Identify which cell holds the provided text, then report its [X, Y] central coordinate. 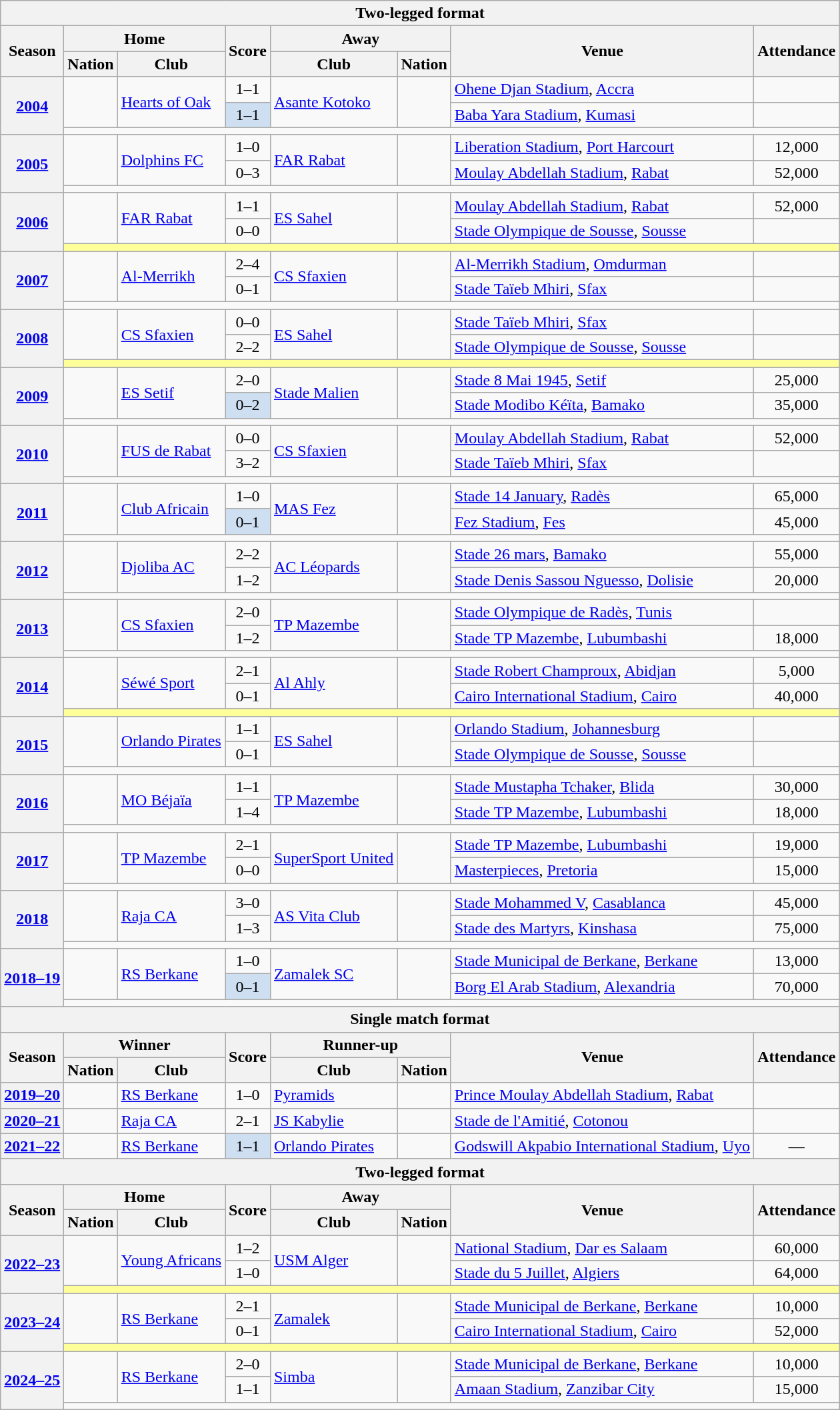
Stade 8 Mai 1945, Setif [602, 380]
2011 [32, 512]
2013 [32, 629]
55,000 [797, 554]
Stade 26 mars, Bamako [602, 554]
12,000 [797, 147]
25,000 [797, 380]
Simba [333, 1377]
Séwé Sport [171, 683]
2012 [32, 571]
National Stadium, Dar es Salaam [602, 1247]
Stade du 5 Juillet, Algiers [602, 1273]
Stade Malien [333, 393]
75,000 [797, 929]
MAS Fez [333, 509]
2021–22 [32, 1146]
Stade de l'Amitié, Cotonou [602, 1121]
2004 [32, 105]
Club Africain [171, 509]
2023–24 [32, 1323]
Single match format [420, 1019]
Zamalek SC [333, 974]
5,000 [797, 671]
2009 [32, 396]
Al-Merrikh [171, 276]
1–3 [248, 929]
Al-Merrikh Stadium, Omdurman [602, 263]
Liberation Stadium, Port Harcourt [602, 147]
Masterpieces, Pretoria [602, 870]
Stade Modibo Kéïta, Bamako [602, 405]
Stade Mohammed V, Casablanca [602, 903]
35,000 [797, 405]
Fez Stadium, Fes [602, 521]
65,000 [797, 496]
19,000 [797, 845]
Stade 14 January, Radès [602, 496]
2–4 [248, 263]
2008 [32, 339]
Baba Yara Stadium, Kumasi [602, 115]
64,000 [797, 1273]
Stade des Martyrs, Kinshasa [602, 929]
— [797, 1146]
Pyramids [333, 1095]
Al Ahly [333, 683]
AC Léopards [333, 567]
ES Setif [171, 393]
Borg El Arab Stadium, Alexandria [602, 987]
JS Kabylie [333, 1121]
Runner-up [360, 1045]
2005 [32, 164]
Winner [145, 1045]
Dolphins FC [171, 160]
Young Africans [171, 1260]
Godswill Akpabio International Stadium, Uyo [602, 1146]
Stade Mustapha Tchaker, Blida [602, 787]
Zamalek [333, 1319]
2017 [32, 861]
2010 [32, 455]
40,000 [797, 696]
70,000 [797, 987]
60,000 [797, 1247]
Stade Robert Champroux, Abidjan [602, 671]
AS Vita Club [333, 916]
FUS de Rabat [171, 451]
30,000 [797, 787]
2022–23 [32, 1264]
1–4 [248, 812]
Asante Kotoko [333, 102]
2007 [32, 280]
3–2 [248, 463]
Hearts of Oak [171, 102]
2016 [32, 803]
2024–25 [32, 1380]
Orlando Stadium, Johannesburg [602, 729]
13,000 [797, 961]
SuperSport United [333, 857]
Stade Denis Sassou Nguesso, Dolisie [602, 579]
2018–19 [32, 977]
3–0 [248, 903]
Djoliba AC [171, 567]
2018 [32, 920]
2015 [32, 745]
2014 [32, 687]
Prince Moulay Abdellah Stadium, Rabat [602, 1095]
2006 [32, 221]
Stade Olympique de Radès, Tunis [602, 613]
2020–21 [32, 1121]
MO Béjaïa [171, 799]
20,000 [797, 579]
Ohene Djan Stadium, Accra [602, 89]
Amaan Stadium, Zanzibar City [602, 1389]
0–2 [248, 405]
0–3 [248, 173]
2019–20 [32, 1095]
USM Alger [333, 1260]
